From the cell containing the given text, extract its center point as [x, y] coordinate. 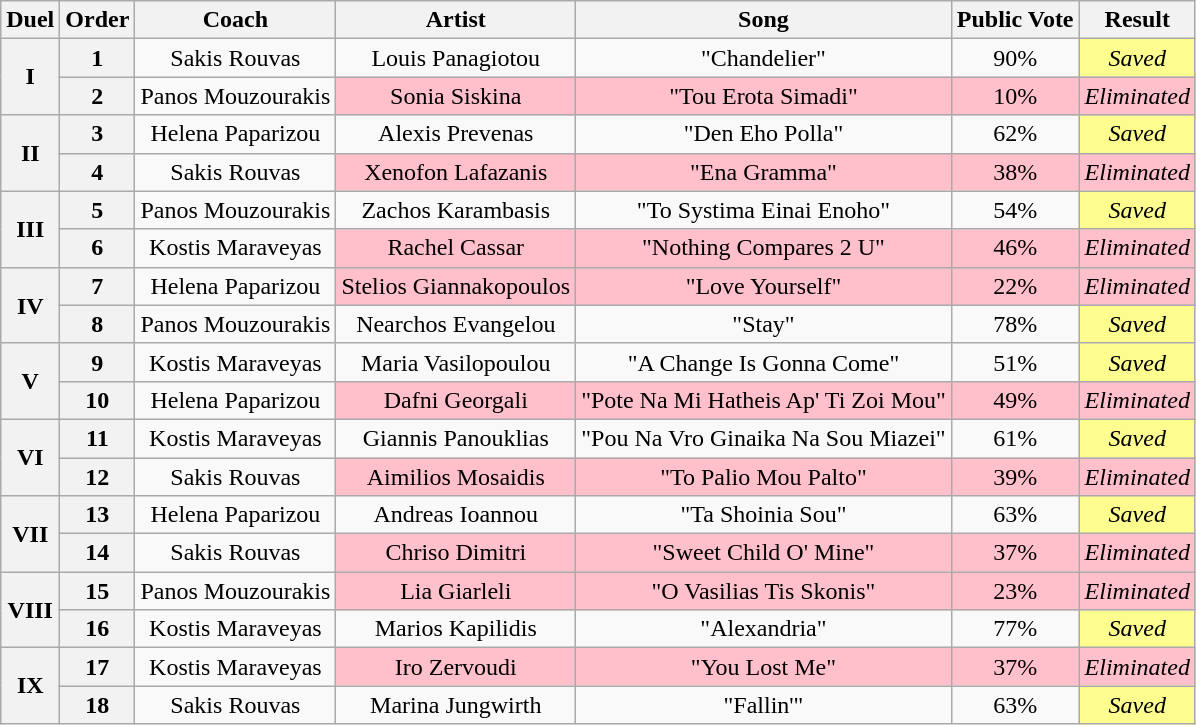
Order [98, 20]
IX [30, 686]
"To Systima Einai Enoho" [764, 210]
Result [1137, 20]
78% [1015, 324]
"Nothing Compares 2 U" [764, 248]
6 [98, 248]
Dafni Georgali [456, 400]
Song [764, 20]
Nearchos Evangelou [456, 324]
"Sweet Child O' Mine" [764, 553]
54% [1015, 210]
Rachel Cassar [456, 248]
"A Change Is Gonna Come" [764, 362]
15 [98, 591]
90% [1015, 58]
17 [98, 667]
Iro Zervoudi [456, 667]
16 [98, 629]
Alexis Prevenas [456, 134]
Marios Kapilidis [456, 629]
12 [98, 477]
5 [98, 210]
IV [30, 305]
Louis Panagiotou [456, 58]
"Fallin'" [764, 705]
"Den Eho Polla" [764, 134]
Aimilios Mosaidis [456, 477]
Lia Giarleli [456, 591]
22% [1015, 286]
7 [98, 286]
Chriso Dimitri [456, 553]
3 [98, 134]
"Ena Gramma" [764, 172]
"O Vasilias Tis Skonis" [764, 591]
Coach [236, 20]
Public Vote [1015, 20]
"Love Yourself" [764, 286]
Sonia Siskina [456, 96]
49% [1015, 400]
10 [98, 400]
VIII [30, 610]
11 [98, 438]
VI [30, 457]
4 [98, 172]
2 [98, 96]
Duel [30, 20]
39% [1015, 477]
1 [98, 58]
"To Palio Mou Palto" [764, 477]
"Chandelier" [764, 58]
46% [1015, 248]
61% [1015, 438]
Giannis Panouklias [456, 438]
"Pote Na Mi Hatheis Ap' Ti Zoi Mou" [764, 400]
"Stay" [764, 324]
Stelios Giannakopoulos [456, 286]
23% [1015, 591]
9 [98, 362]
III [30, 229]
77% [1015, 629]
Zachos Karambasis [456, 210]
38% [1015, 172]
"Pou Na Vro Ginaika Na Sou Miazei" [764, 438]
51% [1015, 362]
14 [98, 553]
VII [30, 534]
18 [98, 705]
10% [1015, 96]
62% [1015, 134]
Xenofon Lafazanis [456, 172]
II [30, 153]
Andreas Ioannou [456, 515]
"You Lost Me" [764, 667]
"Tou Erota Simadi" [764, 96]
13 [98, 515]
"Ta Shoinia Sou" [764, 515]
V [30, 381]
Maria Vasilopoulou [456, 362]
Marina Jungwirth [456, 705]
8 [98, 324]
I [30, 77]
"Alexandria" [764, 629]
Artist [456, 20]
